For the text-containing cell, return its midpoint in (X, Y) coordinate format. 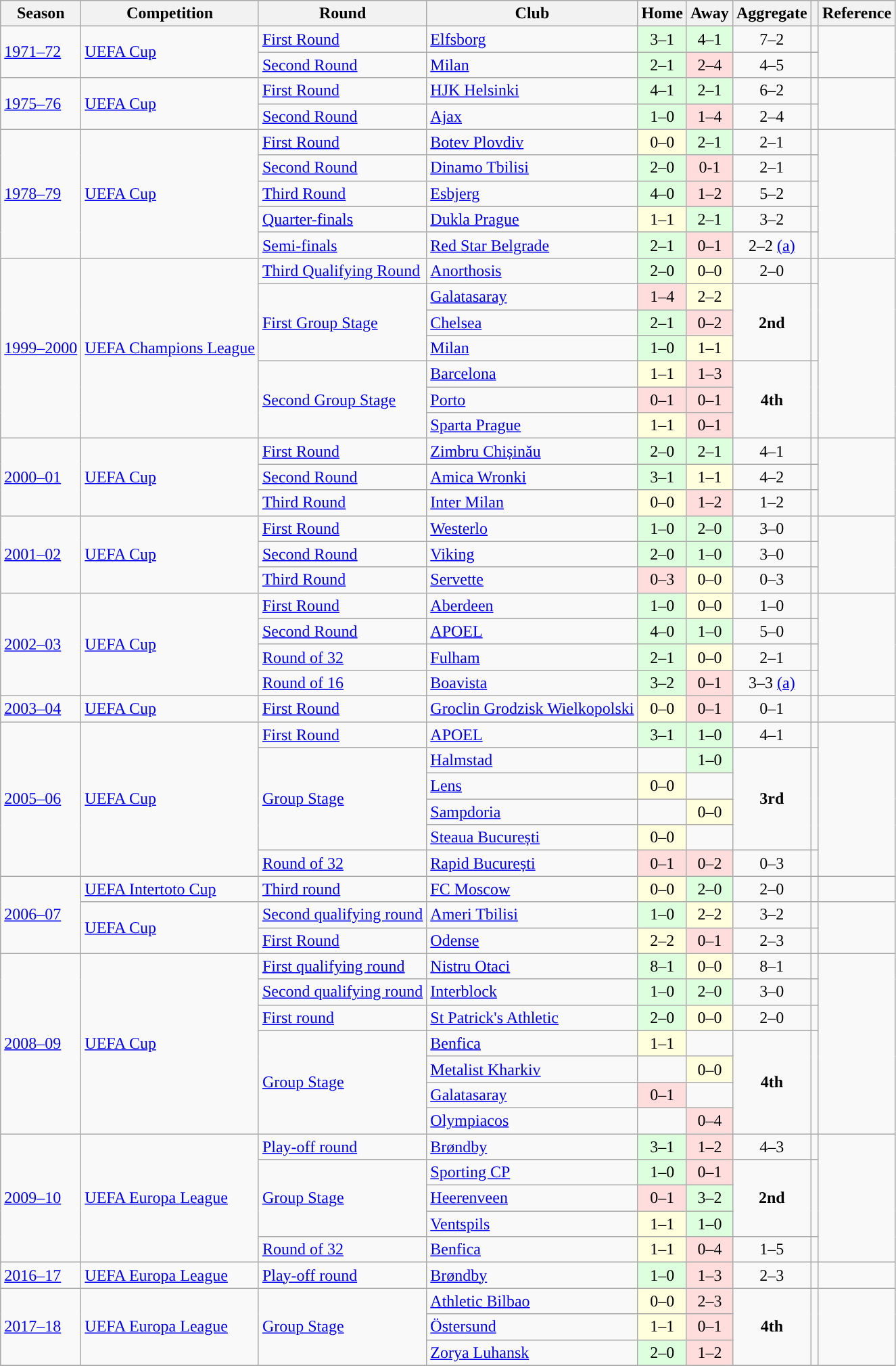
Second Group Stage (342, 400)
Away (709, 14)
FC Moscow (532, 889)
1978–79 (41, 193)
Third round (342, 889)
Round of 16 (342, 683)
Round (342, 14)
Servette (532, 580)
2009–10 (41, 1198)
2001–02 (41, 554)
Zorya Luhansk (532, 1352)
Elfsborg (532, 39)
Aberdeen (532, 606)
1975–76 (41, 104)
Rapid București (532, 863)
Dukla Prague (532, 219)
4–5 (772, 65)
Odense (532, 940)
St Patrick's Athletic (532, 1018)
Metalist Kharkiv (532, 1069)
Olympiacos (532, 1120)
5–0 (772, 631)
Barcelona (532, 374)
2005–06 (41, 798)
Westerlo (532, 528)
Ajax (532, 116)
0-1 (709, 168)
Sporting CP (532, 1173)
2006–07 (41, 915)
Sampdoria (532, 812)
HJK Helsinki (532, 91)
5–2 (772, 193)
Anorthosis (532, 271)
Östersund (532, 1327)
Club (532, 14)
First round (342, 1018)
Season (41, 14)
First Group Stage (342, 322)
2016–17 (41, 1275)
Viking (532, 554)
UEFA Champions League (170, 348)
1999–2000 (41, 348)
Fulham (532, 657)
Esbjerg (532, 193)
Inter Milan (532, 503)
4–2 (772, 477)
Red Star Belgrade (532, 245)
Athletic Bilbao (532, 1301)
1971–72 (41, 52)
Porto (532, 400)
Botev Plovdiv (532, 142)
4–3 (772, 1147)
Home (662, 14)
2008–09 (41, 1043)
Steaua București (532, 838)
Dinamo Tbilisi (532, 168)
First qualifying round (342, 966)
2–2 (a) (772, 245)
3rd (772, 799)
Boavista (532, 683)
1–5 (772, 1250)
UEFA Intertoto Cup (170, 889)
Reference (856, 14)
Interblock (532, 992)
Semi-finals (342, 245)
Quarter-finals (342, 219)
Lens (532, 786)
3–3 (a) (772, 683)
Chelsea (532, 323)
Competition (170, 14)
Amica Wronki (532, 477)
2003–04 (41, 708)
Ventspils (532, 1224)
Sparta Prague (532, 426)
2017–18 (41, 1327)
6–2 (772, 91)
7–2 (772, 39)
Heerenveen (532, 1198)
Ameri Tbilisi (532, 915)
2000–01 (41, 477)
Nistru Otaci (532, 966)
Halmstad (532, 760)
Zimbru Chișinău (532, 451)
Third Qualifying Round (342, 271)
2002–03 (41, 644)
Groclin Grodzisk Wielkopolski (532, 708)
Aggregate (772, 14)
